Locate the cell with the specified text and output its [X, Y] center coordinate. 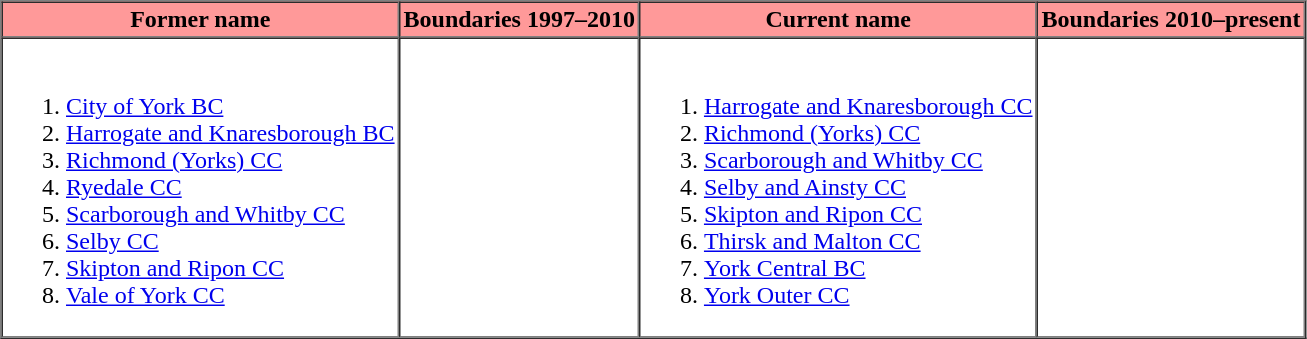
Boundaries 2010–present [1171, 20]
Boundaries 1997–2010 [519, 20]
Current name [838, 20]
City of York BCHarrogate and Knaresborough BCRichmond (Yorks) CCRyedale CCScarborough and Whitby CCSelby CCSkipton and Ripon CCVale of York CC [201, 188]
Former name [201, 20]
